Detect which cell encompasses the target text, then output its (x, y) center coordinate. 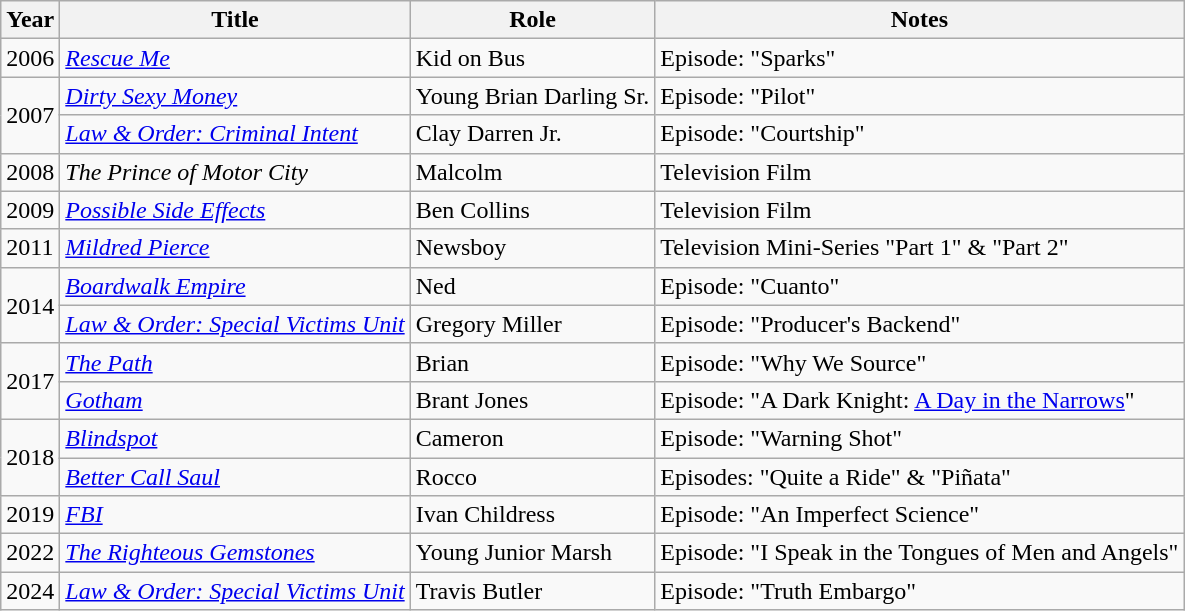
Ned (532, 286)
Law & Order: Criminal Intent (235, 134)
Notes (920, 20)
Episode: "Why We Source" (920, 362)
2017 (30, 381)
Ben Collins (532, 210)
The Prince of Motor City (235, 172)
Mildred Pierce (235, 248)
Episode: "A Dark Knight: A Day in the Narrows" (920, 400)
2019 (30, 515)
Newsboy (532, 248)
2018 (30, 457)
Better Call Saul (235, 477)
Episodes: "Quite a Ride" & "Piñata" (920, 477)
Malcolm (532, 172)
2008 (30, 172)
Gregory Miller (532, 324)
FBI (235, 515)
Year (30, 20)
Episode: "Truth Embargo" (920, 591)
Brian (532, 362)
Episode: "Cuanto" (920, 286)
Clay Darren Jr. (532, 134)
Gotham (235, 400)
Episode: "Producer's Backend" (920, 324)
Ivan Childress (532, 515)
Episode: "I Speak in the Tongues of Men and Angels" (920, 553)
2014 (30, 305)
2007 (30, 115)
2011 (30, 248)
Episode: "Warning Shot" (920, 438)
Title (235, 20)
Young Brian Darling Sr. (532, 96)
Episode: "Pilot" (920, 96)
Rescue Me (235, 58)
Episode: "Courtship" (920, 134)
2024 (30, 591)
Episode: "An Imperfect Science" (920, 515)
Dirty Sexy Money (235, 96)
2006 (30, 58)
Television Mini-Series "Part 1" & "Part 2" (920, 248)
The Path (235, 362)
Role (532, 20)
Young Junior Marsh (532, 553)
Episode: "Sparks" (920, 58)
Brant Jones (532, 400)
2009 (30, 210)
The Righteous Gemstones (235, 553)
Kid on Bus (532, 58)
Rocco (532, 477)
Travis Butler (532, 591)
Possible Side Effects (235, 210)
2022 (30, 553)
Cameron (532, 438)
Boardwalk Empire (235, 286)
Blindspot (235, 438)
